Return (X, Y) of the center of cell containing provided text 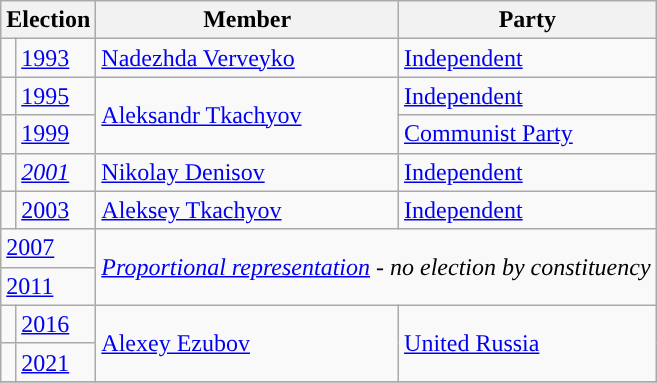
Party (528, 20)
Communist Party (528, 134)
Nadezhda Verveyko (248, 58)
2001 (56, 172)
Member (248, 20)
Election (48, 20)
Aleksandr Tkachyov (248, 115)
1995 (56, 96)
2021 (56, 362)
2003 (56, 210)
Proportional representation - no election by constituency (376, 267)
1993 (56, 58)
2011 (48, 286)
2007 (48, 248)
United Russia (528, 343)
Alexey Ezubov (248, 343)
Nikolay Denisov (248, 172)
Aleksey Tkachyov (248, 210)
2016 (56, 324)
1999 (56, 134)
